Extract the [x, y] coordinate from the center of the cell holding the provided text.  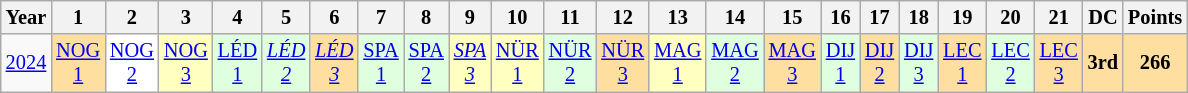
10 [518, 17]
2 [132, 17]
LEC3 [1059, 63]
LÉD1 [238, 63]
5 [286, 17]
MAG1 [678, 63]
LÉD2 [286, 63]
NÜR1 [518, 63]
8 [426, 17]
NOG1 [78, 63]
6 [334, 17]
16 [840, 17]
LEC2 [1010, 63]
MAG2 [734, 63]
NÜR3 [622, 63]
NOG3 [186, 63]
1 [78, 17]
266 [1155, 63]
21 [1059, 17]
DIJ3 [918, 63]
Year [26, 17]
2024 [26, 63]
DIJ2 [880, 63]
SPA3 [470, 63]
Points [1155, 17]
SPA1 [380, 63]
NOG2 [132, 63]
MAG3 [792, 63]
4 [238, 17]
7 [380, 17]
3rd [1103, 63]
DC [1103, 17]
LEC1 [962, 63]
12 [622, 17]
NÜR2 [570, 63]
3 [186, 17]
17 [880, 17]
18 [918, 17]
14 [734, 17]
15 [792, 17]
SPA2 [426, 63]
DIJ1 [840, 63]
9 [470, 17]
19 [962, 17]
LÉD3 [334, 63]
20 [1010, 17]
13 [678, 17]
11 [570, 17]
